Provide the [x, y] coordinate of the cell's center where the given text is located.  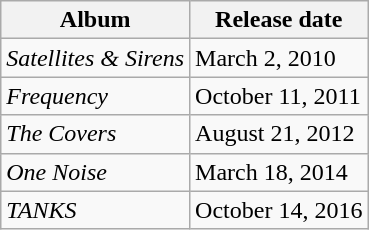
October 14, 2016 [279, 210]
Album [96, 20]
Frequency [96, 96]
TANKS [96, 210]
The Covers [96, 134]
August 21, 2012 [279, 134]
Satellites & Sirens [96, 58]
October 11, 2011 [279, 96]
March 18, 2014 [279, 172]
Release date [279, 20]
One Noise [96, 172]
March 2, 2010 [279, 58]
